Detect which cell encompasses the target text, then output its (x, y) center coordinate. 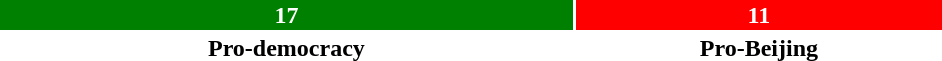
17 (286, 15)
11 (759, 15)
